Find where the given text appears and provide that cell's center as (X, Y) coordinate. 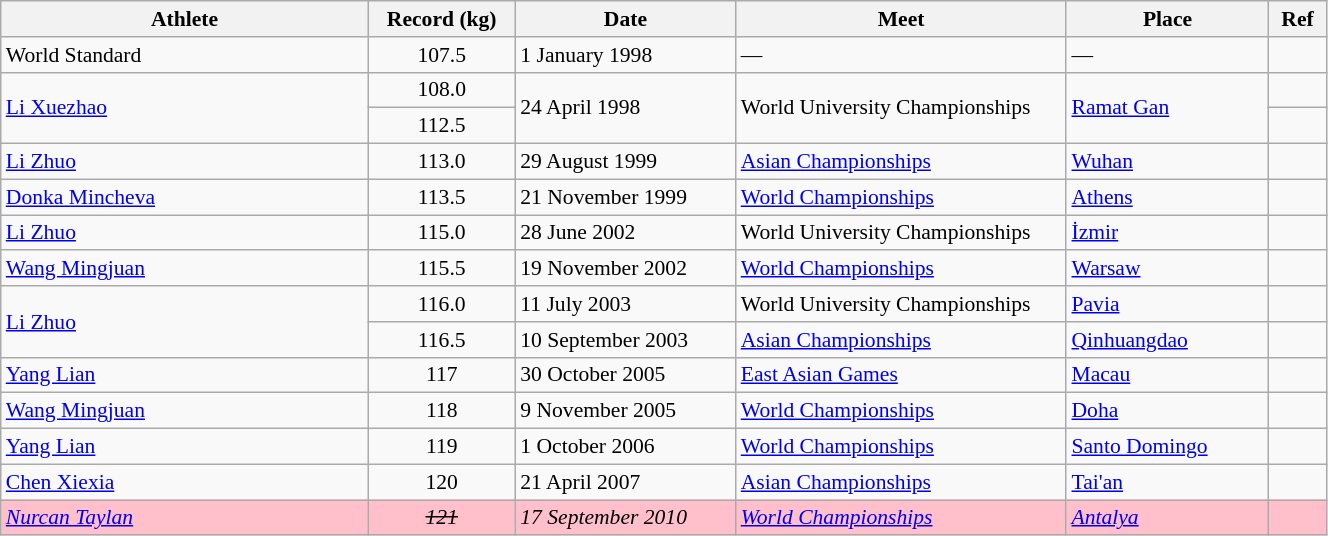
Santo Domingo (1167, 447)
Ramat Gan (1167, 108)
119 (442, 447)
116.5 (442, 340)
Record (kg) (442, 19)
Pavia (1167, 304)
Athlete (184, 19)
Ref (1298, 19)
Donka Mincheva (184, 197)
10 September 2003 (625, 340)
Meet (902, 19)
Li Xuezhao (184, 108)
9 November 2005 (625, 411)
Tai'an (1167, 482)
19 November 2002 (625, 269)
21 November 1999 (625, 197)
121 (442, 518)
1 October 2006 (625, 447)
107.5 (442, 55)
28 June 2002 (625, 233)
112.5 (442, 126)
Doha (1167, 411)
World Standard (184, 55)
24 April 1998 (625, 108)
Warsaw (1167, 269)
118 (442, 411)
East Asian Games (902, 375)
108.0 (442, 90)
1 January 1998 (625, 55)
Macau (1167, 375)
21 April 2007 (625, 482)
113.5 (442, 197)
Wuhan (1167, 162)
116.0 (442, 304)
Antalya (1167, 518)
Athens (1167, 197)
Chen Xiexia (184, 482)
30 October 2005 (625, 375)
İzmir (1167, 233)
113.0 (442, 162)
29 August 1999 (625, 162)
Date (625, 19)
Nurcan Taylan (184, 518)
120 (442, 482)
11 July 2003 (625, 304)
115.0 (442, 233)
17 September 2010 (625, 518)
115.5 (442, 269)
117 (442, 375)
Place (1167, 19)
Qinhuangdao (1167, 340)
